Pinpoint the cell where the given text exists, returning its [X, Y] midpoint coordinate. 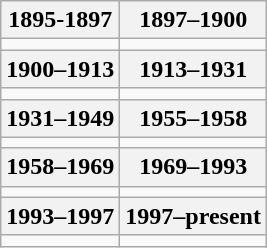
1913–1931 [194, 69]
1993–1997 [60, 216]
1997–present [194, 216]
1900–1913 [60, 69]
1958–1969 [60, 167]
1931–1949 [60, 118]
1897–1900 [194, 20]
1969–1993 [194, 167]
1895-1897 [60, 20]
1955–1958 [194, 118]
